Capture the cell that displays the provided text and extract its [x, y] central coordinate. 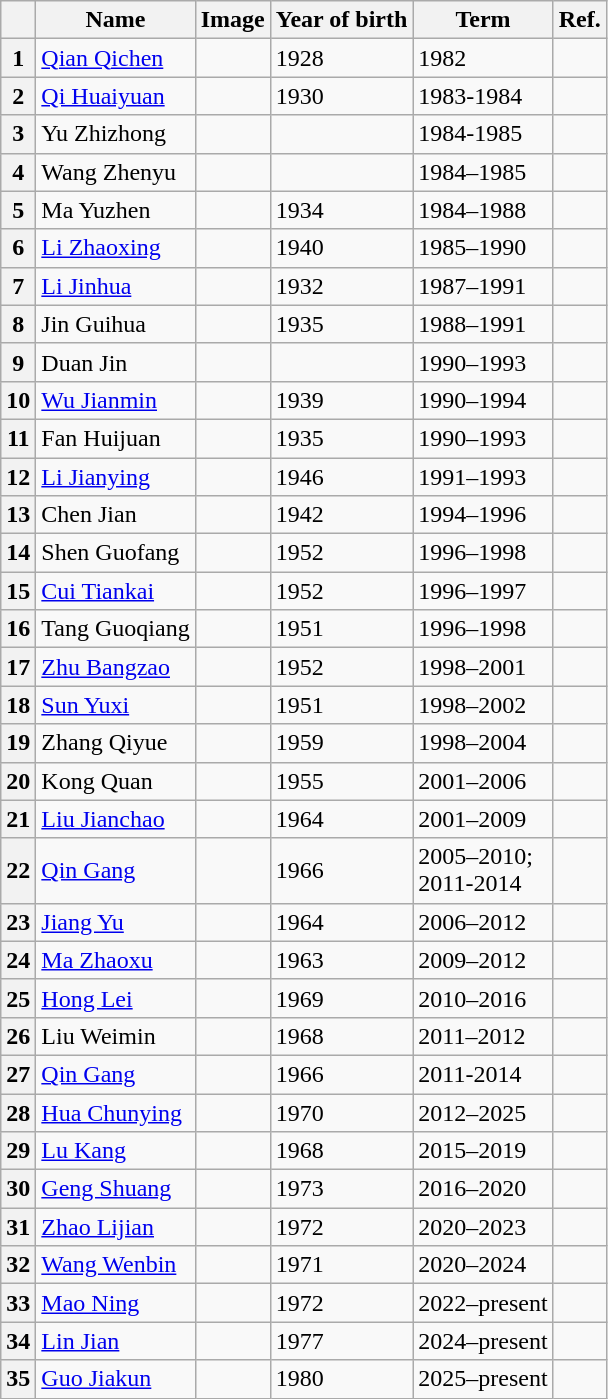
1991–1993 [483, 477]
Jin Guihua [116, 324]
10 [18, 400]
1988–1991 [483, 324]
31 [18, 1227]
Name [116, 20]
Qian Qichen [116, 58]
Zhao Lijian [116, 1227]
2009–2012 [483, 960]
1973 [342, 1189]
Lu Kang [116, 1151]
8 [18, 324]
34 [18, 1341]
Wu Jianmin [116, 400]
11 [18, 438]
5 [18, 210]
Wang Wenbin [116, 1265]
Zhang Qiyue [116, 743]
Liu Jianchao [116, 819]
Lin Jian [116, 1341]
1990–1994 [483, 400]
1934 [342, 210]
22 [18, 870]
Fan Huijuan [116, 438]
1969 [342, 998]
Guo Jiakun [116, 1379]
4 [18, 172]
Hua Chunying [116, 1113]
Geng Shuang [116, 1189]
Li Zhaoxing [116, 248]
33 [18, 1303]
2006–2012 [483, 922]
15 [18, 591]
Duan Jin [116, 362]
Cui Tiankai [116, 591]
12 [18, 477]
1940 [342, 248]
1928 [342, 58]
1980 [342, 1379]
1996–1997 [483, 591]
Hong Lei [116, 998]
Qi Huaiyuan [116, 96]
27 [18, 1074]
Ma Yuzhen [116, 210]
1983-1984 [483, 96]
21 [18, 819]
Liu Weimin [116, 1036]
1987–1991 [483, 286]
1 [18, 58]
7 [18, 286]
17 [18, 667]
2001–2006 [483, 781]
1984–1985 [483, 172]
30 [18, 1189]
1939 [342, 400]
1930 [342, 96]
1998–2001 [483, 667]
Sun Yuxi [116, 705]
1971 [342, 1265]
Jiang Yu [116, 922]
Image [232, 20]
Shen Guofang [116, 553]
2010–2016 [483, 998]
19 [18, 743]
Wang Zhenyu [116, 172]
2001–2009 [483, 819]
2016–2020 [483, 1189]
1977 [342, 1341]
2025–present [483, 1379]
Li Jianying [116, 477]
3 [18, 134]
1959 [342, 743]
1998–2004 [483, 743]
Chen Jian [116, 515]
2024–present [483, 1341]
2022–present [483, 1303]
1955 [342, 781]
32 [18, 1265]
16 [18, 629]
20 [18, 781]
13 [18, 515]
6 [18, 248]
28 [18, 1113]
2015–2019 [483, 1151]
14 [18, 553]
23 [18, 922]
25 [18, 998]
2005–2010;2011-2014 [483, 870]
Term [483, 20]
2011-2014 [483, 1074]
9 [18, 362]
2020–2024 [483, 1265]
29 [18, 1151]
1985–1990 [483, 248]
1963 [342, 960]
1932 [342, 286]
Tang Guoqiang [116, 629]
2 [18, 96]
2011–2012 [483, 1036]
Year of birth [342, 20]
35 [18, 1379]
Kong Quan [116, 781]
1984–1988 [483, 210]
1984-1985 [483, 134]
Ma Zhaoxu [116, 960]
Yu Zhizhong [116, 134]
1994–1996 [483, 515]
Ref. [580, 20]
24 [18, 960]
18 [18, 705]
Zhu Bangzao [116, 667]
1998–2002 [483, 705]
1970 [342, 1113]
Mao Ning [116, 1303]
26 [18, 1036]
2012–2025 [483, 1113]
1942 [342, 515]
2020–2023 [483, 1227]
1982 [483, 58]
Li Jinhua [116, 286]
1946 [342, 477]
